From the cell containing the given text, extract its center point as (x, y) coordinate. 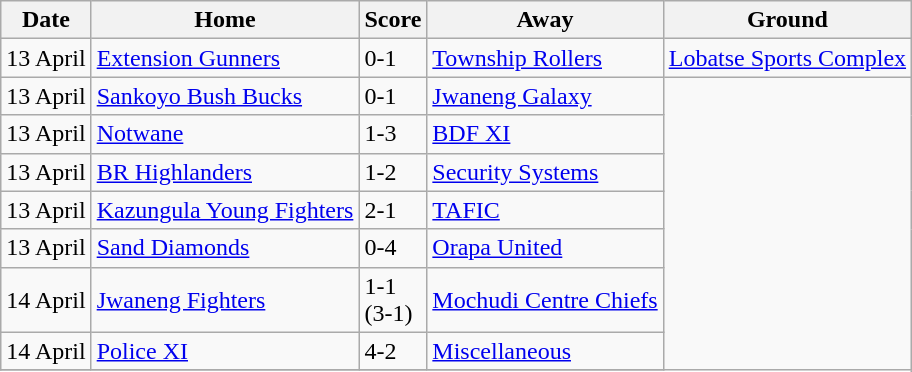
1-1(3-1) (393, 300)
Notwane (225, 134)
TAFIC (545, 210)
Police XI (225, 351)
Township Rollers (545, 58)
BDF XI (545, 134)
2-1 (393, 210)
Miscellaneous (545, 351)
Jwaneng Galaxy (545, 96)
Orapa United (545, 248)
Ground (787, 20)
Date (46, 20)
Sankoyo Bush Bucks (225, 96)
Mochudi Centre Chiefs (545, 300)
4-2 (393, 351)
Jwaneng Fighters (225, 300)
Lobatse Sports Complex (787, 58)
Home (225, 20)
Security Systems (545, 172)
Extension Gunners (225, 58)
Score (393, 20)
Sand Diamonds (225, 248)
1-3 (393, 134)
1-2 (393, 172)
BR Highlanders (225, 172)
Kazungula Young Fighters (225, 210)
0-4 (393, 248)
Away (545, 20)
